Output the [x, y] coordinate of the center of the cell containing the given text.  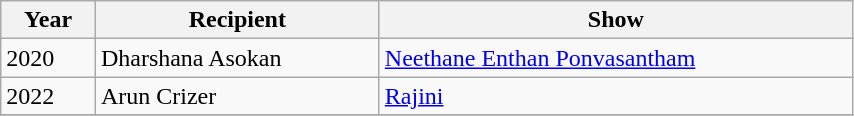
Show [616, 20]
Year [48, 20]
Rajini [616, 96]
Arun Crizer [237, 96]
2022 [48, 96]
2020 [48, 58]
Dharshana Asokan [237, 58]
Recipient [237, 20]
Neethane Enthan Ponvasantham [616, 58]
